From the cell containing the given text, extract its center point as (x, y) coordinate. 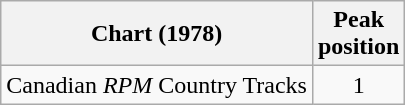
Chart (1978) (157, 34)
Canadian RPM Country Tracks (157, 85)
Peakposition (358, 34)
1 (358, 85)
